Scan for the cell matching the given text and deliver its [X, Y] coordinate at center. 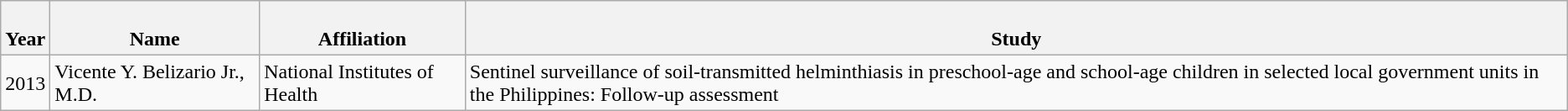
Name [155, 29]
Study [1016, 29]
National Institutes of Health [363, 82]
Affiliation [363, 29]
2013 [25, 82]
Year [25, 29]
Vicente Y. Belizario Jr., M.D. [155, 82]
